Output the (x, y) coordinate of the center of the cell containing the given text.  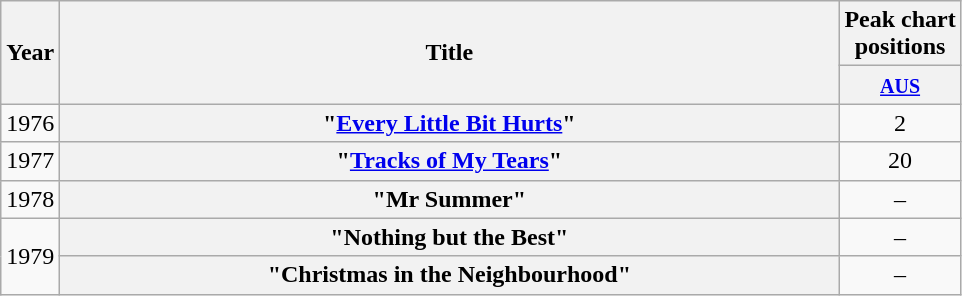
"Nothing but the Best" (450, 237)
1976 (30, 123)
Title (450, 52)
1977 (30, 161)
AUS (900, 85)
Peak chartpositions (900, 34)
"Mr Summer" (450, 199)
"Tracks of My Tears" (450, 161)
1978 (30, 199)
"Christmas in the Neighbourhood" (450, 275)
"Every Little Bit Hurts" (450, 123)
2 (900, 123)
1979 (30, 256)
20 (900, 161)
Year (30, 52)
